Find where the given text appears and provide that cell's center as [X, Y] coordinate. 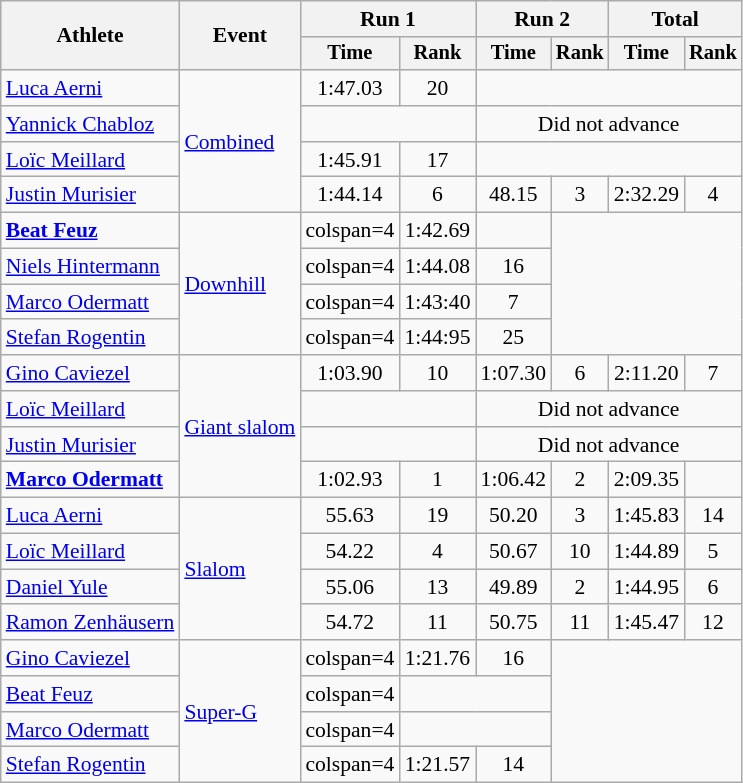
13 [437, 587]
2:11.20 [646, 373]
1:06.42 [514, 480]
1:44.89 [646, 552]
1:43:40 [437, 302]
Super-G [240, 711]
54.72 [350, 623]
Total [676, 19]
5 [713, 552]
55.06 [350, 587]
1:03.90 [350, 373]
Giant slalom [240, 426]
1 [437, 480]
1:44.95 [646, 587]
Downhill [240, 284]
1:42.69 [437, 231]
1:44.14 [350, 195]
1:02.93 [350, 480]
1:07.30 [514, 373]
2:32.29 [646, 195]
54.22 [350, 552]
Niels Hintermann [90, 267]
1:45.47 [646, 623]
1:44.08 [437, 267]
1:45.83 [646, 516]
49.89 [514, 587]
Athlete [90, 36]
2:09.35 [646, 480]
1:21.76 [437, 658]
55.63 [350, 516]
19 [437, 516]
1:47.03 [350, 88]
50.20 [514, 516]
12 [713, 623]
17 [437, 160]
Ramon Zenhäusern [90, 623]
Run 2 [542, 19]
50.75 [514, 623]
1:45.91 [350, 160]
Event [240, 36]
1:44:95 [437, 338]
Daniel Yule [90, 587]
Slalom [240, 569]
20 [437, 88]
50.67 [514, 552]
1:21.57 [437, 765]
25 [514, 338]
Combined [240, 141]
48.15 [514, 195]
Run 1 [388, 19]
Yannick Chabloz [90, 124]
